Detect which cell encompasses the target text, then output its [X, Y] center coordinate. 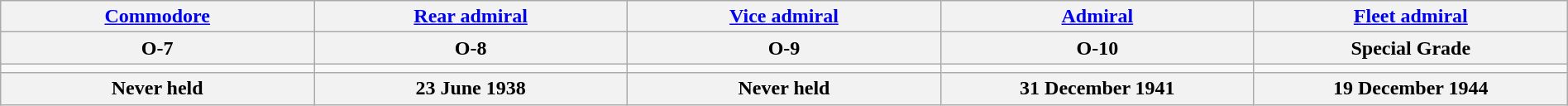
Commodore [157, 17]
O-9 [784, 48]
Rear admiral [471, 17]
19 December 1944 [1411, 89]
Special Grade [1411, 48]
Admiral [1097, 17]
Vice admiral [784, 17]
Fleet admiral [1411, 17]
O-7 [157, 48]
23 June 1938 [471, 89]
31 December 1941 [1097, 89]
O-10 [1097, 48]
O-8 [471, 48]
